Provide the (x, y) coordinate of the cell's center where the given text is located.  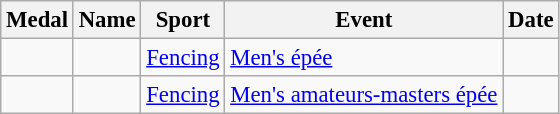
Name (107, 20)
Sport (183, 20)
Medal (38, 20)
Men's épée (364, 58)
Event (364, 20)
Date (531, 20)
Men's amateurs-masters épée (364, 95)
